From the cell containing the given text, extract its center point as (X, Y) coordinate. 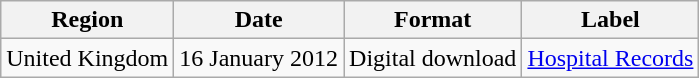
Hospital Records (610, 58)
Region (88, 20)
Label (610, 20)
United Kingdom (88, 58)
Date (259, 20)
Format (433, 20)
16 January 2012 (259, 58)
Digital download (433, 58)
